Find where the given text appears and provide that cell's center as (X, Y) coordinate. 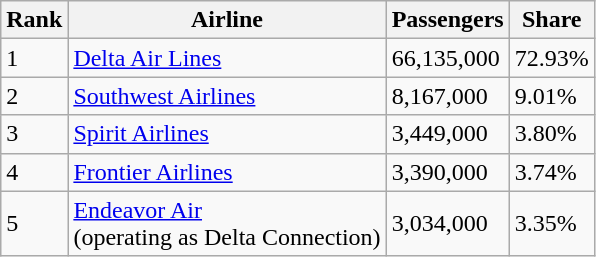
Share (552, 20)
66,135,000 (448, 58)
3,449,000 (448, 134)
5 (34, 224)
3,390,000 (448, 172)
3 (34, 134)
4 (34, 172)
3.80% (552, 134)
Endeavor Air(operating as Delta Connection) (227, 224)
Frontier Airlines (227, 172)
3.35% (552, 224)
Southwest Airlines (227, 96)
9.01% (552, 96)
3,034,000 (448, 224)
Spirit Airlines (227, 134)
Airline (227, 20)
3.74% (552, 172)
1 (34, 58)
Rank (34, 20)
2 (34, 96)
Delta Air Lines (227, 58)
8,167,000 (448, 96)
72.93% (552, 58)
Passengers (448, 20)
